Return the [x, y] coordinate for the center point of the cell that contains the specified text.  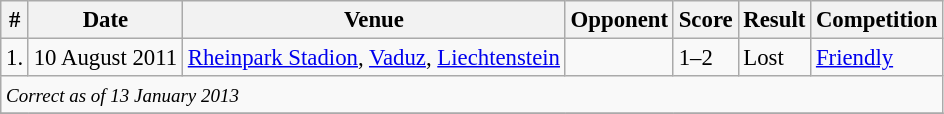
10 August 2011 [105, 58]
Venue [374, 20]
Date [105, 20]
# [15, 20]
Lost [774, 58]
Friendly [877, 58]
Result [774, 20]
1. [15, 58]
Rheinpark Stadion, Vaduz, Liechtenstein [374, 58]
Competition [877, 20]
Correct as of 13 January 2013 [472, 95]
Opponent [619, 20]
1–2 [706, 58]
Score [706, 20]
